Scan for the cell matching the given text and deliver its [x, y] coordinate at center. 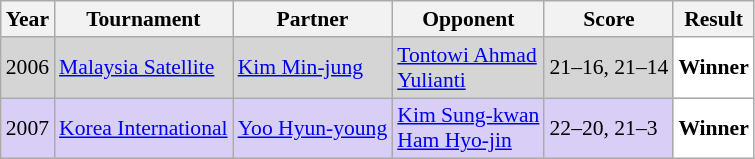
Kim Sung-kwan Ham Hyo-jin [468, 128]
Kim Min-jung [313, 68]
2006 [28, 68]
Score [608, 19]
Tontowi Ahmad Yulianti [468, 68]
Yoo Hyun-young [313, 128]
2007 [28, 128]
Result [714, 19]
Malaysia Satellite [144, 68]
21–16, 21–14 [608, 68]
Korea International [144, 128]
22–20, 21–3 [608, 128]
Partner [313, 19]
Tournament [144, 19]
Year [28, 19]
Opponent [468, 19]
